Detect which cell encompasses the target text, then output its [x, y] center coordinate. 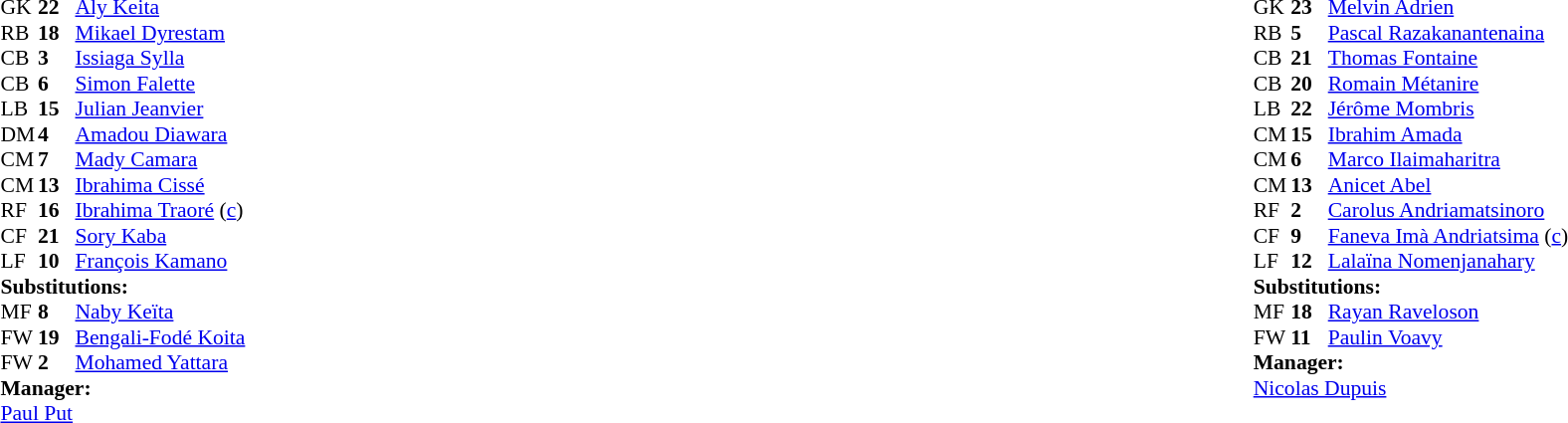
Sory Kaba [161, 236]
19 [57, 337]
5 [1309, 33]
8 [57, 312]
DM [19, 134]
11 [1309, 337]
Mikael Dyrestam [161, 33]
Simon Falette [161, 84]
9 [1309, 236]
Ibrahima Traoré (c) [161, 210]
Issiaga Sylla [161, 59]
Mohamed Yattara [161, 363]
16 [57, 210]
Substitutions: [122, 287]
François Kamano [161, 262]
Bengali-Fodé Koita [161, 337]
20 [1309, 84]
7 [57, 160]
10 [57, 262]
Julian Jeanvier [161, 108]
Manager: [122, 388]
Naby Keïta [161, 312]
Ibrahima Cissé [161, 185]
4 [57, 134]
Amadou Diawara [161, 134]
Mady Camara [161, 160]
12 [1309, 262]
3 [57, 59]
22 [1309, 108]
